Find where the given text appears and provide that cell's center as (X, Y) coordinate. 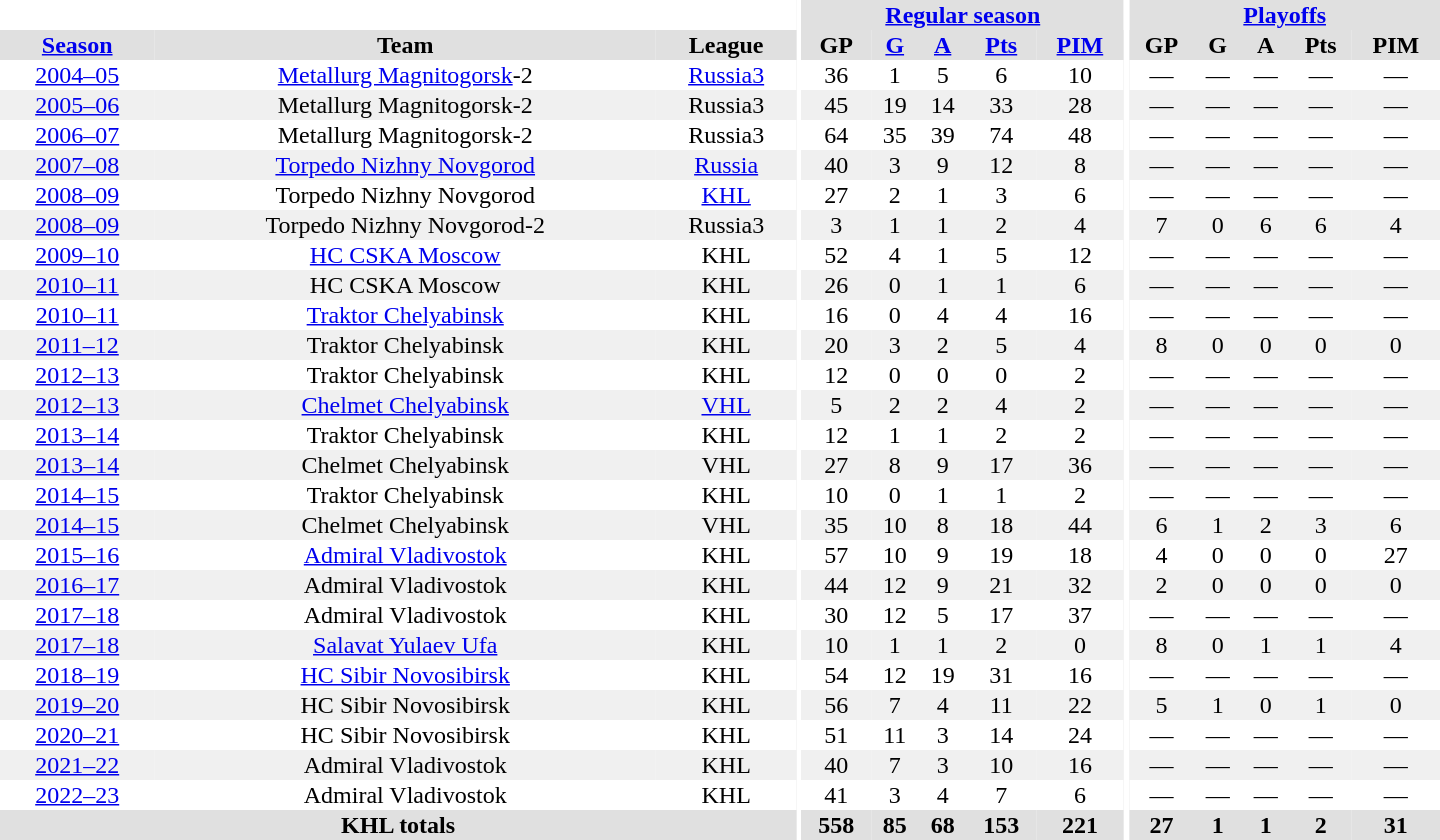
League (726, 45)
558 (836, 825)
Regular season (963, 15)
Team (405, 45)
2005–06 (77, 105)
Salavat Yulaev Ufa (405, 645)
2015–16 (77, 555)
26 (836, 285)
33 (1002, 105)
32 (1080, 585)
2007–08 (77, 165)
KHL totals (398, 825)
54 (836, 675)
2009–10 (77, 255)
Playoffs (1284, 15)
24 (1080, 735)
52 (836, 255)
22 (1080, 705)
2021–22 (77, 765)
2020–21 (77, 735)
Season (77, 45)
64 (836, 135)
2022–23 (77, 795)
153 (1002, 825)
2016–17 (77, 585)
85 (895, 825)
56 (836, 705)
21 (1002, 585)
2006–07 (77, 135)
30 (836, 615)
2004–05 (77, 75)
2018–19 (77, 675)
74 (1002, 135)
41 (836, 795)
37 (1080, 615)
28 (1080, 105)
45 (836, 105)
Russia (726, 165)
2019–20 (77, 705)
Torpedo Nizhny Novgorod-2 (405, 225)
221 (1080, 825)
48 (1080, 135)
39 (943, 135)
57 (836, 555)
2011–12 (77, 345)
51 (836, 735)
20 (836, 345)
68 (943, 825)
